Pinpoint the cell where the given text exists, returning its [X, Y] midpoint coordinate. 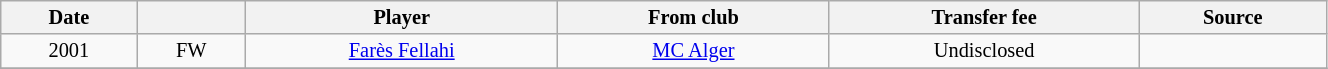
MC Alger [694, 51]
Transfer fee [984, 17]
Date [69, 17]
Undisclosed [984, 51]
Player [402, 17]
FW [192, 51]
From club [694, 17]
Farès Fellahi [402, 51]
Source [1232, 17]
2001 [69, 51]
